Extract the [x, y] coordinate from the center of the cell holding the provided text.  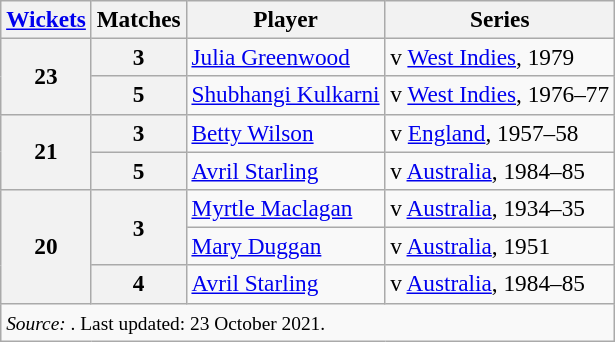
v West Indies, 1976–77 [500, 95]
20 [46, 246]
Source: . Last updated: 23 October 2021. [308, 322]
v Australia, 1934–35 [500, 208]
Wickets [46, 19]
v England, 1957–58 [500, 133]
23 [46, 76]
4 [138, 284]
v Australia, 1951 [500, 246]
Matches [138, 19]
Series [500, 19]
Betty Wilson [286, 133]
v West Indies, 1979 [500, 57]
Shubhangi Kulkarni [286, 95]
Player [286, 19]
Mary Duggan [286, 246]
Julia Greenwood [286, 57]
Myrtle Maclagan [286, 208]
21 [46, 152]
